Provide the (x, y) coordinate of the cell's center where the given text is located.  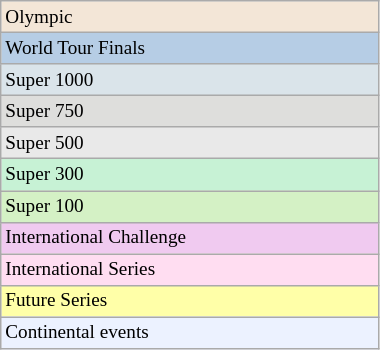
International Challenge (190, 238)
International Series (190, 270)
Super 500 (190, 143)
World Tour Finals (190, 48)
Continental events (190, 333)
Super 100 (190, 206)
Olympic (190, 17)
Future Series (190, 301)
Super 1000 (190, 80)
Super 750 (190, 111)
Super 300 (190, 175)
